Provide the (X, Y) coordinate of the cell's center where the given text is located.  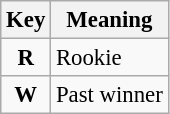
Past winner (110, 95)
R (26, 58)
Meaning (110, 20)
Rookie (110, 58)
Key (26, 20)
W (26, 95)
